For the text-containing cell, return its midpoint in [x, y] coordinate format. 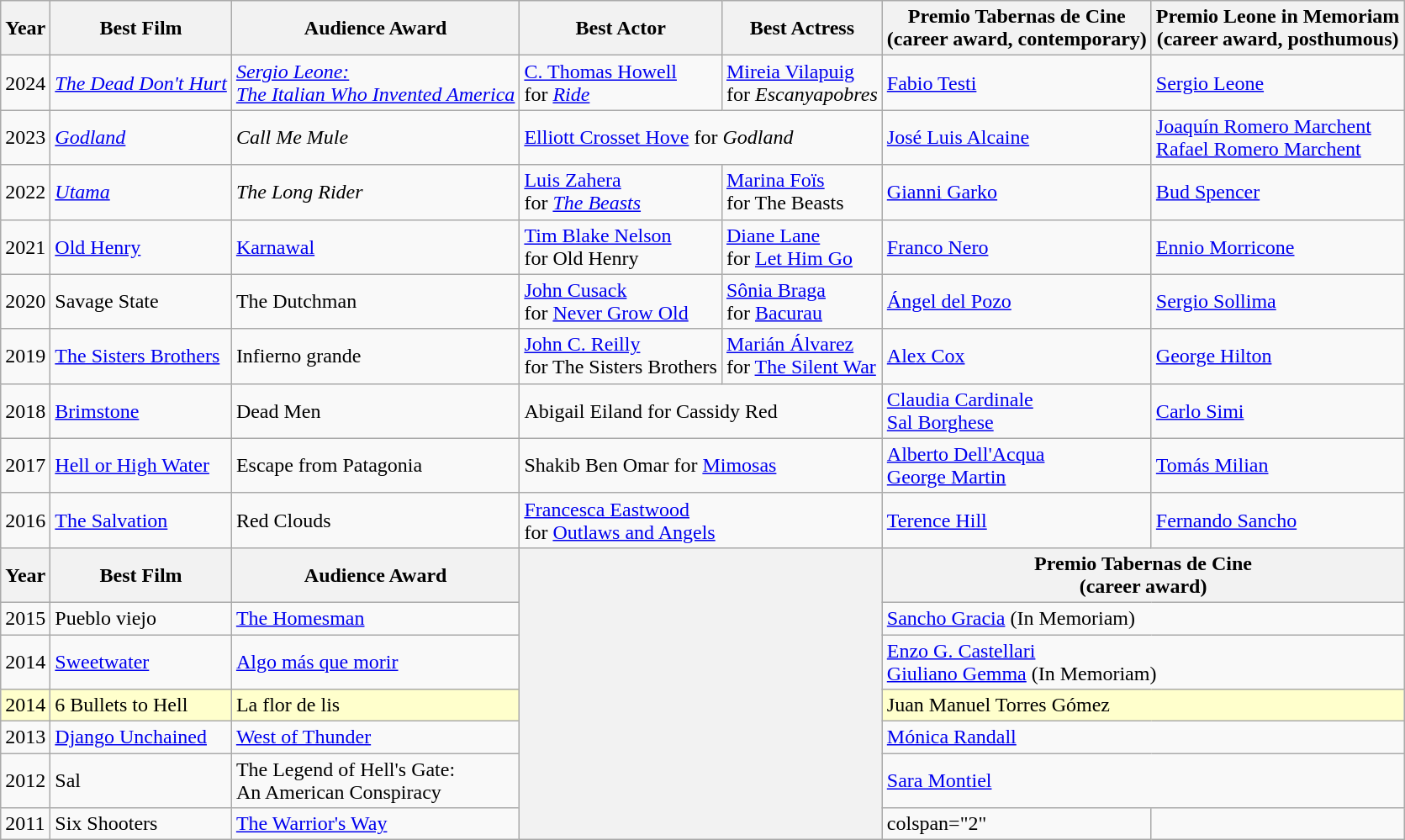
Premio Leone in Memoriam(career award, posthumous) [1278, 29]
Sweetwater [141, 661]
West of Thunder [375, 737]
Sergio Sollima [1278, 301]
Carlo Simi [1278, 410]
Marina Foïsfor The Beasts [802, 192]
The Salvation [141, 520]
Shakib Ben Omar for Mimosas [701, 466]
2024 [25, 82]
Escape from Patagonia [375, 466]
Sergio Leone:The Italian Who Invented America [375, 82]
Karnawal [375, 247]
2013 [25, 737]
Marián Álvarezfor The Silent War [802, 357]
Hell or High Water [141, 466]
Ennio Morricone [1278, 247]
Django Unchained [141, 737]
Godland [141, 138]
Fabio Testi [1017, 82]
C. Thomas Howellfor Ride [621, 82]
2021 [25, 247]
Infierno grande [375, 357]
Luis Zaherafor The Beasts [621, 192]
The Sisters Brothers [141, 357]
Mireia Vilapuigfor Escanyapobres [802, 82]
Alberto Dell'AcquaGeorge Martin [1017, 466]
2017 [25, 466]
Alex Cox [1017, 357]
2012 [25, 780]
2023 [25, 138]
2016 [25, 520]
Joaquín Romero MarchentRafael Romero Marchent [1278, 138]
The Dead Don't Hurt [141, 82]
Pueblo viejo [141, 618]
Dead Men [375, 410]
Brimstone [141, 410]
Six Shooters [141, 824]
La flor de lis [375, 705]
Claudia CardinaleSal Borghese [1017, 410]
Sancho Gracia (In Memoriam) [1144, 618]
José Luis Alcaine [1017, 138]
John Cusackfor Never Grow Old [621, 301]
Tomás Milian [1278, 466]
Old Henry [141, 247]
Tim Blake Nelsonfor Old Henry [621, 247]
Best Actress [802, 29]
Sônia Bragafor Bacurau [802, 301]
John C. Reillyfor The Sisters Brothers [621, 357]
Best Actor [621, 29]
Franco Nero [1017, 247]
Utama [141, 192]
The Legend of Hell's Gate:An American Conspiracy [375, 780]
The Long Rider [375, 192]
Sal [141, 780]
The Warrior's Way [375, 824]
Fernando Sancho [1278, 520]
George Hilton [1278, 357]
colspan="2" [1017, 824]
2020 [25, 301]
2015 [25, 618]
2011 [25, 824]
Premio Tabernas de Cine(career award) [1144, 575]
6 Bullets to Hell [141, 705]
Abigail Eiland for Cassidy Red [701, 410]
Enzo G. CastellariGiuliano Gemma (In Memoriam) [1144, 661]
Juan Manuel Torres Gómez [1144, 705]
Terence Hill [1017, 520]
Algo más que morir [375, 661]
2019 [25, 357]
The Dutchman [375, 301]
Gianni Garko [1017, 192]
Ángel del Pozo [1017, 301]
Bud Spencer [1278, 192]
Sara Montiel [1144, 780]
The Homesman [375, 618]
Elliott Crosset Hove for Godland [701, 138]
Diane Lanefor Let Him Go [802, 247]
Premio Tabernas de Cine(career award, contemporary) [1017, 29]
Francesca Eastwoodfor Outlaws and Angels [701, 520]
Mónica Randall [1144, 737]
Savage State [141, 301]
Sergio Leone [1278, 82]
Call Me Mule [375, 138]
2018 [25, 410]
2022 [25, 192]
Red Clouds [375, 520]
